Locate the cell with the specified text and output its [x, y] center coordinate. 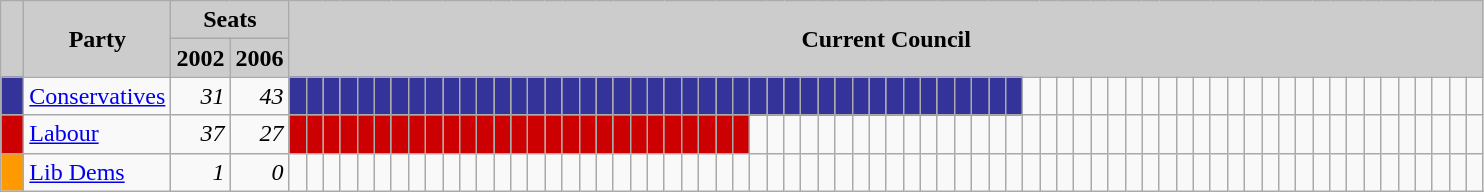
1 [200, 172]
Lib Dems [98, 172]
31 [200, 96]
Current Council [886, 39]
43 [260, 96]
Conservatives [98, 96]
27 [260, 134]
2002 [200, 58]
Seats [230, 20]
0 [260, 172]
2006 [260, 58]
37 [200, 134]
Party [98, 39]
Labour [98, 134]
